Pinpoint the cell where the given text exists, returning its [X, Y] midpoint coordinate. 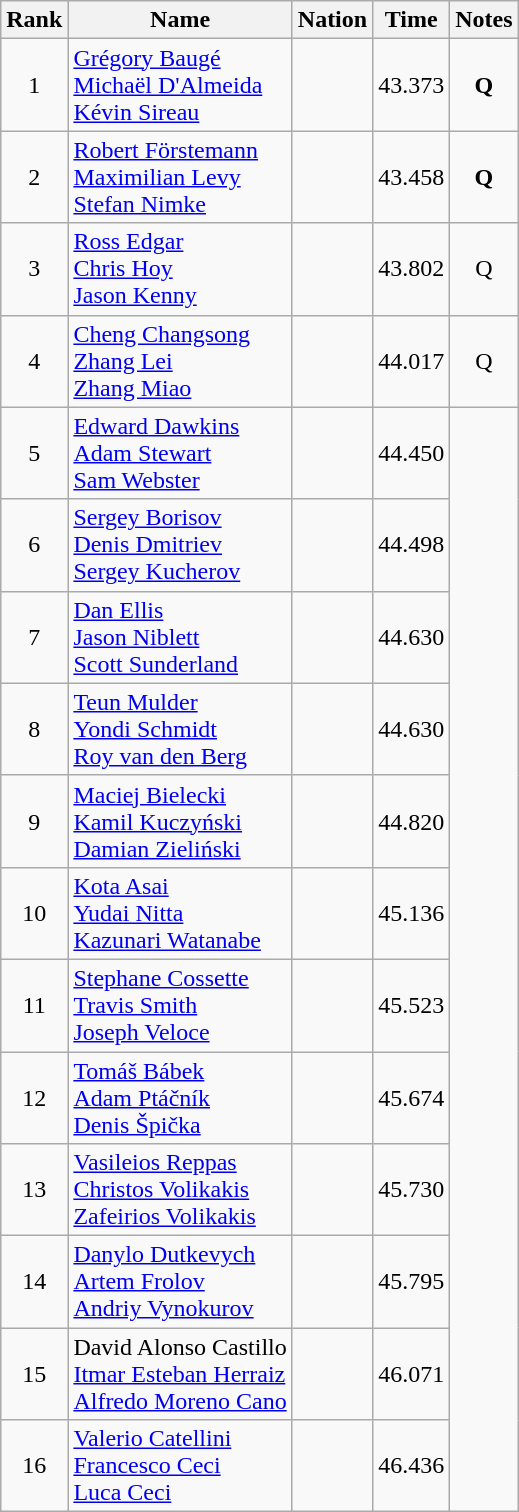
Rank [34, 20]
Nation [332, 20]
David Alonso Castillo Itmar Esteban HerraizAlfredo Moreno Cano [180, 1374]
46.071 [412, 1374]
7 [34, 637]
Notes [484, 20]
45.523 [412, 1005]
Tomáš BábekAdam PtáčníkDenis Špička [180, 1098]
Time [412, 20]
Robert FörstemannMaximilian LevyStefan Nimke [180, 177]
3 [34, 269]
43.458 [412, 177]
11 [34, 1005]
44.017 [412, 361]
10 [34, 913]
Edward DawkinsAdam StewartSam Webster [180, 453]
44.450 [412, 453]
46.436 [412, 1466]
44.820 [412, 821]
Name [180, 20]
13 [34, 1190]
Maciej BieleckiKamil KuczyńskiDamian Zieliński [180, 821]
43.802 [412, 269]
8 [34, 729]
Dan EllisJason NiblettScott Sunderland [180, 637]
Vasileios ReppasChristos Volikakis Zafeirios Volikakis [180, 1190]
45.795 [412, 1282]
9 [34, 821]
Grégory BaugéMichaël D'Almeida Kévin Sireau [180, 85]
Kota Asai Yudai NittaKazunari Watanabe [180, 913]
Stephane CossetteTravis SmithJoseph Veloce [180, 1005]
15 [34, 1374]
5 [34, 453]
45.674 [412, 1098]
43.373 [412, 85]
Sergey BorisovDenis DmitrievSergey Kucherov [180, 545]
Teun MulderYondi SchmidtRoy van den Berg [180, 729]
6 [34, 545]
14 [34, 1282]
1 [34, 85]
12 [34, 1098]
16 [34, 1466]
Ross EdgarChris HoyJason Kenny [180, 269]
4 [34, 361]
Valerio CatelliniFrancesco Ceci Luca Ceci [180, 1466]
45.136 [412, 913]
44.498 [412, 545]
45.730 [412, 1190]
Danylo Dutkevych Artem FrolovAndriy Vynokurov [180, 1282]
2 [34, 177]
Cheng ChangsongZhang LeiZhang Miao [180, 361]
